Return (x, y) of the center of cell containing provided text 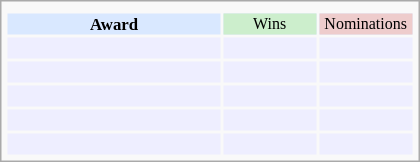
Wins (270, 24)
Nominations (366, 24)
Award (114, 24)
